Return [x, y] of the center of cell containing provided text 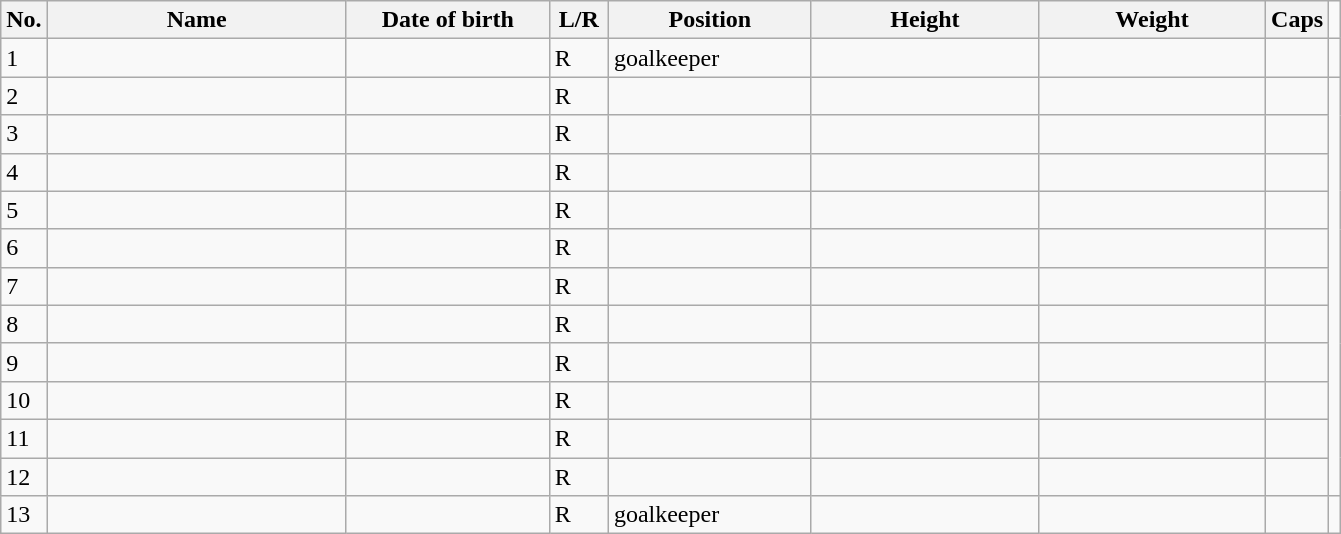
5 [24, 210]
11 [24, 438]
6 [24, 248]
10 [24, 400]
9 [24, 362]
7 [24, 286]
L/R [578, 20]
13 [24, 515]
2 [24, 96]
No. [24, 20]
Date of birth [448, 20]
Position [710, 20]
Height [924, 20]
Weight [1152, 20]
4 [24, 172]
12 [24, 477]
3 [24, 134]
1 [24, 58]
8 [24, 324]
Name [196, 20]
Caps [1298, 20]
